From the cell containing the given text, extract its center point as [X, Y] coordinate. 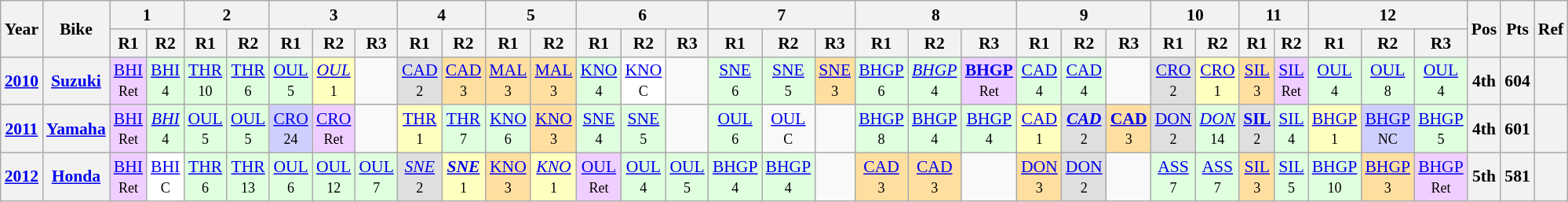
SNE3 [835, 80]
2 [226, 15]
THR7 [464, 129]
BHGP5 [1441, 129]
BHGP10 [1335, 178]
2012 [22, 178]
SNE4 [600, 129]
Bike [76, 28]
5th [1485, 178]
Ref [1551, 28]
581 [1518, 178]
CRO24 [290, 129]
Year [22, 28]
10 [1196, 15]
CRO2 [1174, 80]
OUL8 [1387, 80]
1 [148, 15]
THR10 [205, 80]
9 [1085, 15]
CRO1 [1217, 80]
OULC [789, 129]
SIL4 [1292, 129]
BHGP1 [1335, 129]
CAD1 [1039, 129]
OUL1 [334, 80]
OUL12 [334, 178]
KNOC [644, 80]
7 [782, 15]
OUL7 [376, 178]
4 [441, 15]
SILRet [1292, 80]
SIL2 [1257, 129]
Suzuki [76, 80]
2010 [22, 80]
8 [935, 15]
BHGP8 [881, 129]
SNE6 [735, 80]
601 [1518, 129]
BHGP6 [881, 80]
DON14 [1217, 129]
Yamaha [76, 129]
SNE2 [420, 178]
2011 [22, 129]
SIL5 [1292, 178]
THR13 [248, 178]
604 [1518, 80]
BHGP3 [1387, 178]
BHIC [165, 178]
KNO4 [600, 80]
Pts [1518, 28]
Pos [1485, 28]
12 [1387, 15]
6 [643, 15]
OULRet [600, 178]
THR1 [420, 129]
DON3 [1039, 178]
CRORet [334, 129]
SNE1 [464, 178]
Honda [76, 178]
11 [1273, 15]
KNO6 [508, 129]
3 [334, 15]
BHGPNC [1387, 129]
KNO1 [553, 178]
5 [531, 15]
